Detect which cell encompasses the target text, then output its (x, y) center coordinate. 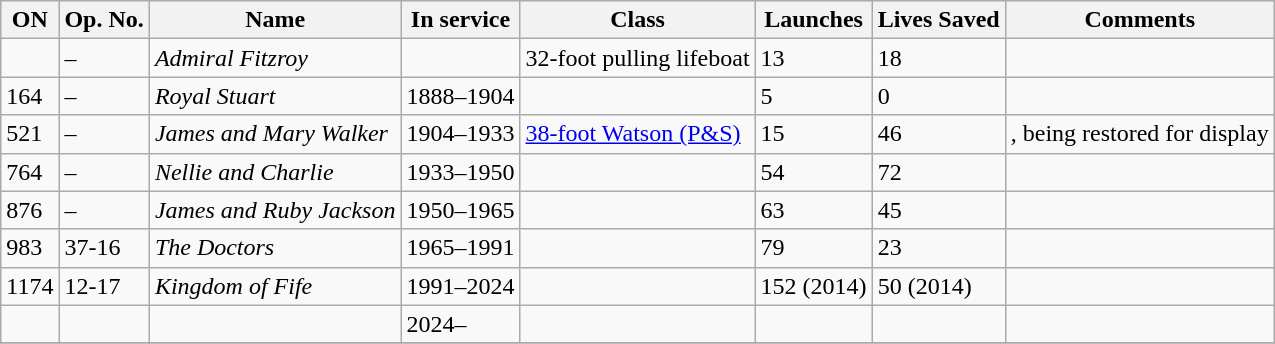
Nellie and Charlie (275, 172)
13 (814, 58)
983 (30, 248)
Op. No. (104, 20)
15 (814, 134)
521 (30, 134)
Name (275, 20)
79 (814, 248)
63 (814, 210)
Launches (814, 20)
Kingdom of Fife (275, 286)
50 (2014) (938, 286)
1991–2024 (460, 286)
764 (30, 172)
Royal Stuart (275, 96)
2024– (460, 324)
12-17 (104, 286)
James and Mary Walker (275, 134)
876 (30, 210)
In service (460, 20)
152 (2014) (814, 286)
Comments (1140, 20)
Admiral Fitzroy (275, 58)
1950–1965 (460, 210)
164 (30, 96)
ON (30, 20)
Lives Saved (938, 20)
32-foot pulling lifeboat (638, 58)
1965–1991 (460, 248)
54 (814, 172)
James and Ruby Jackson (275, 210)
, being restored for display (1140, 134)
37-16 (104, 248)
1904–1933 (460, 134)
1174 (30, 286)
5 (814, 96)
38-foot Watson (P&S) (638, 134)
1888–1904 (460, 96)
Class (638, 20)
The Doctors (275, 248)
1933–1950 (460, 172)
46 (938, 134)
45 (938, 210)
23 (938, 248)
18 (938, 58)
0 (938, 96)
72 (938, 172)
